Output the (X, Y) coordinate of the center of the cell containing the given text.  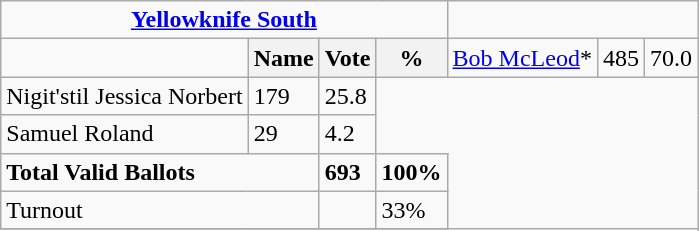
% (412, 58)
179 (284, 96)
693 (348, 172)
70.0 (670, 58)
485 (620, 58)
33% (412, 210)
25.8 (348, 96)
Samuel Roland (124, 134)
Bob McLeod* (522, 58)
Vote (348, 58)
Nigit'stil Jessica Norbert (124, 96)
4.2 (348, 134)
Turnout (160, 210)
100% (412, 172)
Name (284, 58)
Yellowknife South (224, 20)
Total Valid Ballots (160, 172)
29 (284, 134)
